Output the [X, Y] coordinate of the center of the cell containing the given text.  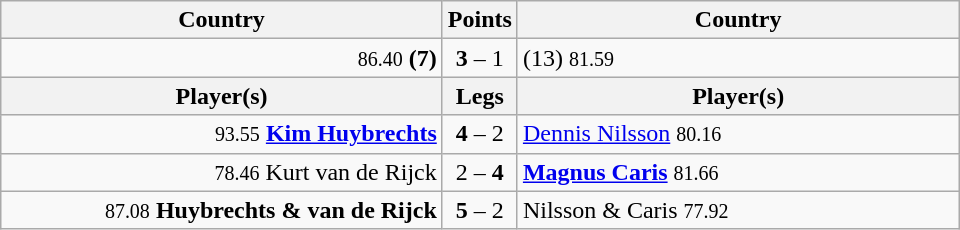
Points [480, 20]
2 – 4 [480, 172]
87.08 Huybrechts & van de Rijck [222, 210]
4 – 2 [480, 134]
78.46 Kurt van de Rijck [222, 172]
5 – 2 [480, 210]
3 – 1 [480, 58]
93.55 Kim Huybrechts [222, 134]
Legs [480, 96]
Magnus Caris 81.66 [738, 172]
Nilsson & Caris 77.92 [738, 210]
Dennis Nilsson 80.16 [738, 134]
(13) 81.59 [738, 58]
86.40 (7) [222, 58]
